Pinpoint the cell where the given text exists, returning its [x, y] midpoint coordinate. 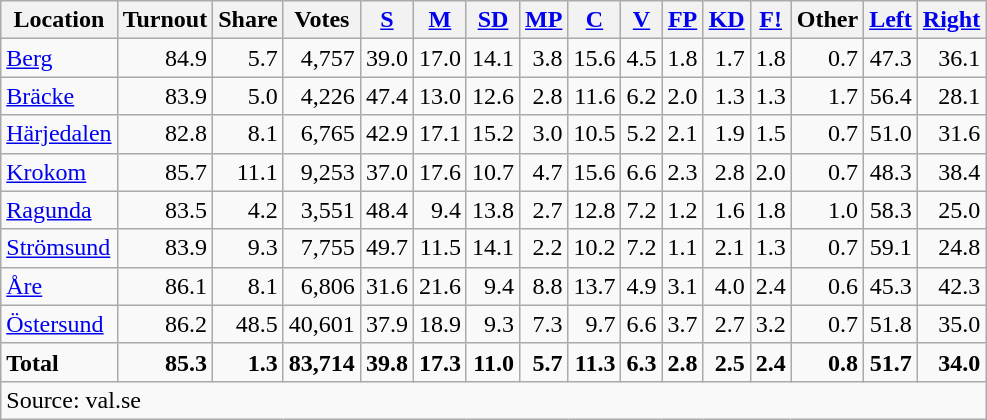
13.8 [492, 210]
56.4 [891, 96]
Other [827, 20]
21.6 [440, 286]
4.2 [248, 210]
84.9 [165, 58]
7,755 [322, 248]
40,601 [322, 324]
1.0 [827, 210]
18.9 [440, 324]
Turnout [165, 20]
2.3 [682, 172]
28.1 [951, 96]
13.7 [594, 286]
42.9 [386, 134]
85.3 [165, 362]
7.3 [544, 324]
C [594, 20]
4.7 [544, 172]
2.2 [544, 248]
35.0 [951, 324]
49.7 [386, 248]
10.7 [492, 172]
6,806 [322, 286]
48.5 [248, 324]
1.9 [726, 134]
8.8 [544, 286]
1.2 [682, 210]
SD [492, 20]
4,226 [322, 96]
39.8 [386, 362]
1.6 [726, 210]
9.7 [594, 324]
83.5 [165, 210]
4,757 [322, 58]
Bräcke [59, 96]
11.6 [594, 96]
36.1 [951, 58]
51.8 [891, 324]
2.5 [726, 362]
M [440, 20]
51.7 [891, 362]
10.2 [594, 248]
47.3 [891, 58]
9,253 [322, 172]
Source: val.se [494, 400]
5.0 [248, 96]
Left [891, 20]
F! [770, 20]
11.1 [248, 172]
3.8 [544, 58]
17.0 [440, 58]
82.8 [165, 134]
Strömsund [59, 248]
10.5 [594, 134]
6.3 [642, 362]
Ragunda [59, 210]
83,714 [322, 362]
12.8 [594, 210]
V [642, 20]
58.3 [891, 210]
12.6 [492, 96]
45.3 [891, 286]
13.0 [440, 96]
Åre [59, 286]
17.3 [440, 362]
FP [682, 20]
11.5 [440, 248]
Share [248, 20]
3.1 [682, 286]
0.8 [827, 362]
47.4 [386, 96]
6.2 [642, 96]
Right [951, 20]
25.0 [951, 210]
Votes [322, 20]
1.1 [682, 248]
11.0 [492, 362]
Härjedalen [59, 134]
48.4 [386, 210]
6,765 [322, 134]
24.8 [951, 248]
48.3 [891, 172]
3.2 [770, 324]
Berg [59, 58]
51.0 [891, 134]
0.6 [827, 286]
17.1 [440, 134]
3.7 [682, 324]
39.0 [386, 58]
KD [726, 20]
Östersund [59, 324]
Total [59, 362]
17.6 [440, 172]
S [386, 20]
86.2 [165, 324]
11.3 [594, 362]
3,551 [322, 210]
Krokom [59, 172]
34.0 [951, 362]
4.0 [726, 286]
38.4 [951, 172]
5.2 [642, 134]
86.1 [165, 286]
1.5 [770, 134]
15.2 [492, 134]
3.0 [544, 134]
4.9 [642, 286]
85.7 [165, 172]
37.0 [386, 172]
MP [544, 20]
42.3 [951, 286]
4.5 [642, 58]
Location [59, 20]
59.1 [891, 248]
37.9 [386, 324]
